Detect which cell encompasses the target text, then output its (X, Y) center coordinate. 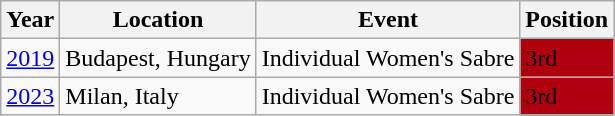
2023 (30, 96)
Budapest, Hungary (158, 58)
Year (30, 20)
Location (158, 20)
Position (567, 20)
2019 (30, 58)
Event (388, 20)
Milan, Italy (158, 96)
